Return (x, y) of the center of cell containing provided text 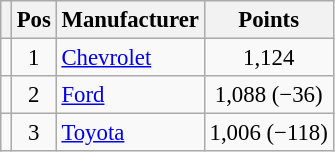
1,088 (−36) (268, 95)
Ford (130, 95)
1,124 (268, 58)
Points (268, 20)
2 (34, 95)
1 (34, 58)
1,006 (−118) (268, 133)
Toyota (130, 133)
3 (34, 133)
Manufacturer (130, 20)
Pos (34, 20)
Chevrolet (130, 58)
